Provide the (X, Y) coordinate of the cell's center where the given text is located.  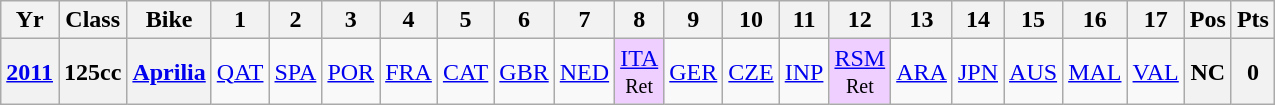
NED (584, 72)
9 (694, 20)
AUS (1034, 72)
CZE (751, 72)
Class (92, 20)
125cc (92, 72)
RSMRet (860, 72)
NC (1208, 72)
ITARet (640, 72)
4 (409, 20)
INP (804, 72)
CAT (465, 72)
7 (584, 20)
MAL (1095, 72)
GBR (524, 72)
POR (351, 72)
Pts (1252, 20)
17 (1156, 20)
JPN (978, 72)
5 (465, 20)
SPA (296, 72)
14 (978, 20)
13 (922, 20)
FRA (409, 72)
QAT (240, 72)
16 (1095, 20)
11 (804, 20)
10 (751, 20)
VAL (1156, 72)
15 (1034, 20)
12 (860, 20)
ARA (922, 72)
Bike (169, 20)
0 (1252, 72)
3 (351, 20)
Aprilia (169, 72)
2 (296, 20)
Yr (30, 20)
8 (640, 20)
Pos (1208, 20)
2011 (30, 72)
1 (240, 20)
6 (524, 20)
GER (694, 72)
